Search for the cell housing the specified text and yield its (X, Y) center coordinate. 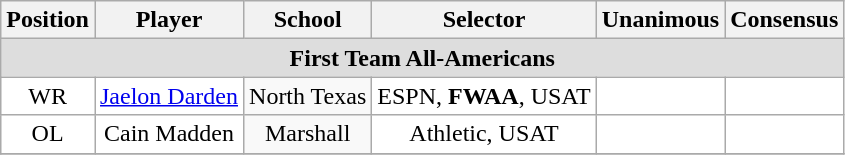
Cain Madden (168, 134)
Marshall (308, 134)
North Texas (308, 96)
WR (48, 96)
Position (48, 20)
School (308, 20)
OL (48, 134)
Consensus (784, 20)
Athletic, USAT (484, 134)
Jaelon Darden (168, 96)
Player (168, 20)
Selector (484, 20)
First Team All-Americans (422, 58)
ESPN, FWAA, USAT (484, 96)
Unanimous (660, 20)
